Extract the [X, Y] coordinate from the center of the cell holding the provided text.  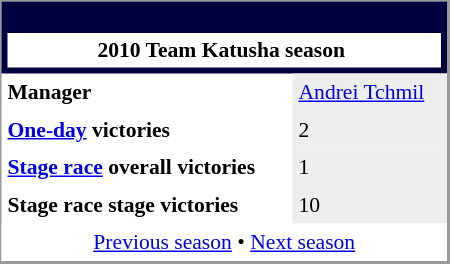
Previous season • Next season [225, 243]
Stage race overall victories [148, 167]
One-day victories [148, 130]
2 [369, 130]
1 [369, 167]
Andrei Tchmil [369, 93]
Manager [148, 93]
10 [369, 205]
Stage race stage victories [148, 205]
